Return the (x, y) coordinate for the center point of the cell that contains the specified text.  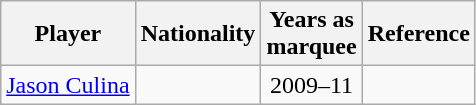
Years as marquee (312, 34)
Nationality (198, 34)
Player (68, 34)
Jason Culina (68, 85)
2009–11 (312, 85)
Reference (418, 34)
